Identify which cell holds the provided text, then report its (X, Y) central coordinate. 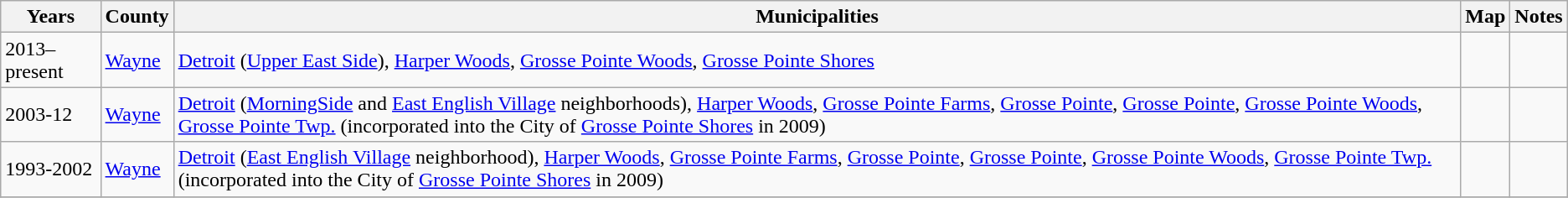
2013–present (50, 60)
2003-12 (50, 114)
County (137, 17)
Detroit (Upper East Side), Harper Woods, Grosse Pointe Woods, Grosse Pointe Shores (818, 60)
1993-2002 (50, 169)
Municipalities (818, 17)
Notes (1539, 17)
Map (1486, 17)
Years (50, 17)
